Extract the [X, Y] coordinate from the center of the cell holding the provided text.  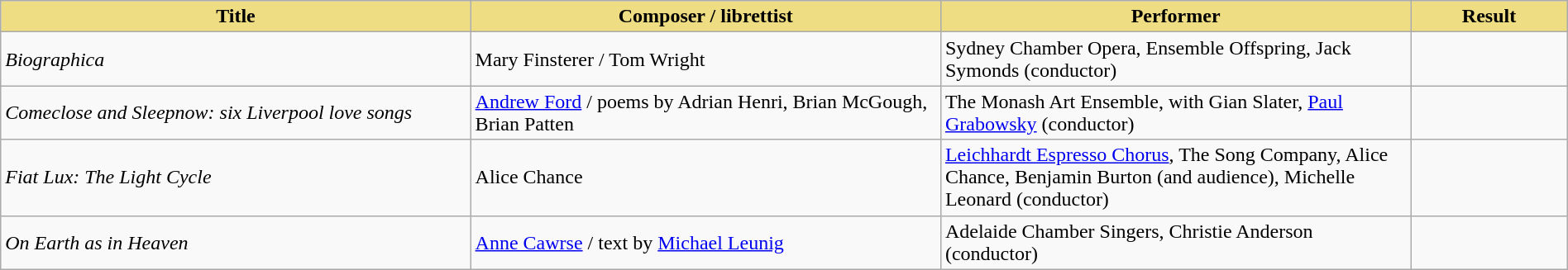
Sydney Chamber Opera, Ensemble Offspring, Jack Symonds (conductor) [1175, 59]
Result [1489, 17]
Leichhardt Espresso Chorus, The Song Company, Alice Chance, Benjamin Burton (and audience), Michelle Leonard (conductor) [1175, 178]
The Monash Art Ensemble, with Gian Slater, Paul Grabowsky (conductor) [1175, 112]
Fiat Lux: The Light Cycle [236, 178]
Composer / librettist [705, 17]
Mary Finsterer / Tom Wright [705, 59]
On Earth as in Heaven [236, 243]
Performer [1175, 17]
Anne Cawrse / text by Michael Leunig [705, 243]
Biographica [236, 59]
Adelaide Chamber Singers, Christie Anderson (conductor) [1175, 243]
Alice Chance [705, 178]
Comeclose and Sleepnow: six Liverpool love songs [236, 112]
Andrew Ford / poems by Adrian Henri, Brian McGough, Brian Patten [705, 112]
Title [236, 17]
